Provide the [x, y] coordinate of the cell's center where the given text is located.  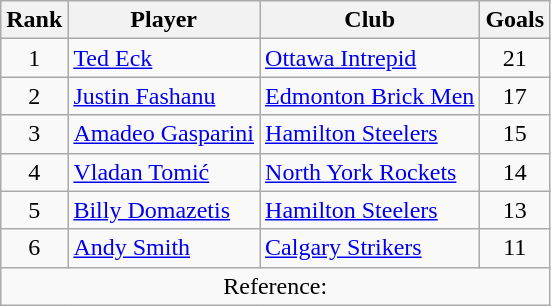
Andy Smith [164, 248]
11 [515, 248]
Billy Domazetis [164, 210]
Club [370, 20]
Edmonton Brick Men [370, 96]
Justin Fashanu [164, 96]
Amadeo Gasparini [164, 134]
21 [515, 58]
Ted Eck [164, 58]
Reference: [276, 286]
14 [515, 172]
Vladan Tomić [164, 172]
6 [34, 248]
17 [515, 96]
4 [34, 172]
North York Rockets [370, 172]
Ottawa Intrepid [370, 58]
Player [164, 20]
13 [515, 210]
Calgary Strikers [370, 248]
3 [34, 134]
1 [34, 58]
2 [34, 96]
15 [515, 134]
Rank [34, 20]
Goals [515, 20]
5 [34, 210]
